Locate the cell with the specified text and output its (X, Y) center coordinate. 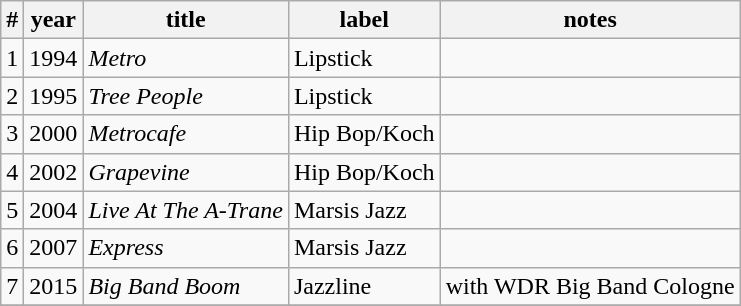
1 (12, 58)
4 (12, 172)
1994 (54, 58)
2000 (54, 134)
Express (186, 248)
2002 (54, 172)
title (186, 20)
label (364, 20)
1995 (54, 96)
year (54, 20)
Big Band Boom (186, 286)
Live At The A-Trane (186, 210)
Grapevine (186, 172)
Metrocafe (186, 134)
notes (590, 20)
Metro (186, 58)
5 (12, 210)
with WDR Big Band Cologne (590, 286)
2015 (54, 286)
Jazzline (364, 286)
Tree People (186, 96)
7 (12, 286)
2007 (54, 248)
2 (12, 96)
2004 (54, 210)
# (12, 20)
3 (12, 134)
6 (12, 248)
